Capture the cell that displays the provided text and extract its [X, Y] central coordinate. 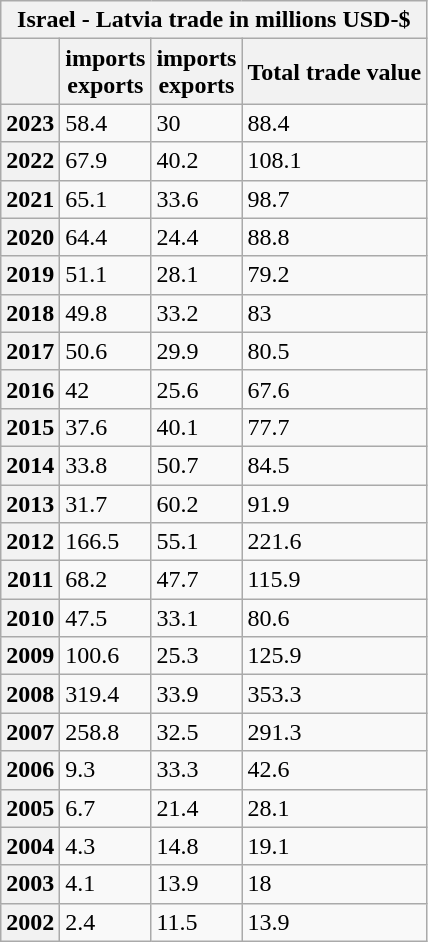
49.8 [106, 313]
42 [106, 389]
125.9 [334, 656]
21.4 [196, 808]
2022 [30, 161]
98.7 [334, 199]
2017 [30, 351]
33.3 [196, 770]
2012 [30, 542]
2016 [30, 389]
32.5 [196, 732]
Israel - Latvia trade in millions USD-$ [214, 20]
11.5 [196, 922]
30 [196, 123]
80.5 [334, 351]
2007 [30, 732]
33.6 [196, 199]
64.4 [106, 237]
77.7 [334, 427]
55.1 [196, 542]
29.9 [196, 351]
2003 [30, 884]
221.6 [334, 542]
2018 [30, 313]
68.2 [106, 580]
2021 [30, 199]
58.4 [106, 123]
2006 [30, 770]
33.1 [196, 618]
33.8 [106, 465]
2002 [30, 922]
291.3 [334, 732]
50.7 [196, 465]
40.2 [196, 161]
2014 [30, 465]
60.2 [196, 503]
37.6 [106, 427]
2019 [30, 275]
115.9 [334, 580]
14.8 [196, 846]
88.4 [334, 123]
47.5 [106, 618]
Total trade value [334, 72]
24.4 [196, 237]
6.7 [106, 808]
67.9 [106, 161]
33.9 [196, 694]
47.7 [196, 580]
91.9 [334, 503]
42.6 [334, 770]
2.4 [106, 922]
25.6 [196, 389]
50.6 [106, 351]
2009 [30, 656]
51.1 [106, 275]
258.8 [106, 732]
79.2 [334, 275]
353.3 [334, 694]
2010 [30, 618]
25.3 [196, 656]
33.2 [196, 313]
19.1 [334, 846]
319.4 [106, 694]
2004 [30, 846]
83 [334, 313]
4.3 [106, 846]
31.7 [106, 503]
2020 [30, 237]
2013 [30, 503]
9.3 [106, 770]
2008 [30, 694]
65.1 [106, 199]
108.1 [334, 161]
84.5 [334, 465]
18 [334, 884]
88.8 [334, 237]
80.6 [334, 618]
4.1 [106, 884]
166.5 [106, 542]
67.6 [334, 389]
2015 [30, 427]
2005 [30, 808]
2023 [30, 123]
100.6 [106, 656]
40.1 [196, 427]
2011 [30, 580]
